Identify which cell holds the provided text, then report its (X, Y) central coordinate. 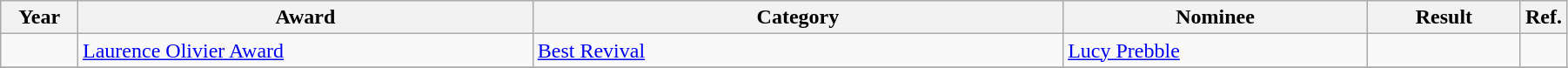
Result (1444, 17)
Nominee (1216, 17)
Best Revival (797, 51)
Laurence Olivier Award (306, 51)
Lucy Prebble (1216, 51)
Award (306, 17)
Category (797, 17)
Ref. (1544, 17)
Year (40, 17)
